Identify which cell holds the provided text, then report its [x, y] central coordinate. 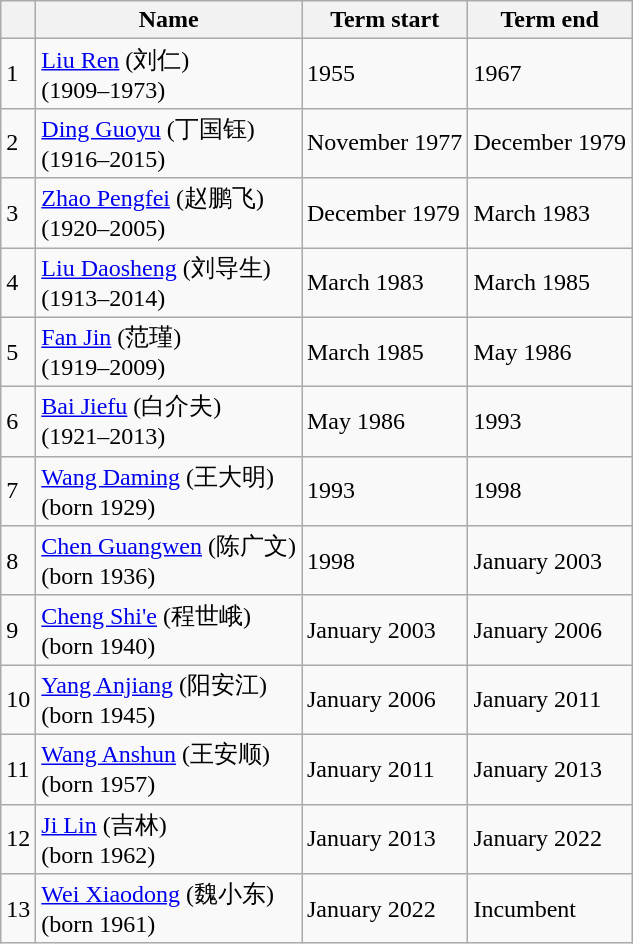
Wang Daming (王大明)(born 1929) [169, 491]
11 [18, 769]
Zhao Pengfei (赵鹏飞)(1920–2005) [169, 213]
1955 [385, 74]
Term start [385, 20]
Liu Daosheng (刘导生)(1913–2014) [169, 283]
1967 [550, 74]
Fan Jin (范瑾)(1919–2009) [169, 352]
9 [18, 630]
13 [18, 909]
Wei Xiaodong (魏小东)(born 1961) [169, 909]
5 [18, 352]
Name [169, 20]
7 [18, 491]
Yang Anjiang (阳安江)(born 1945) [169, 700]
2 [18, 143]
3 [18, 213]
November 1977 [385, 143]
12 [18, 839]
Chen Guangwen (陈广文)(born 1936) [169, 561]
4 [18, 283]
Incumbent [550, 909]
Term end [550, 20]
1 [18, 74]
Bai Jiefu (白介夫)(1921–2013) [169, 422]
8 [18, 561]
10 [18, 700]
Ji Lin (吉林)(born 1962) [169, 839]
Ding Guoyu (丁国钰)(1916–2015) [169, 143]
Wang Anshun (王安顺)(born 1957) [169, 769]
Liu Ren (刘仁)(1909–1973) [169, 74]
6 [18, 422]
Cheng Shi'e (程世峨)(born 1940) [169, 630]
